Identify which cell holds the provided text, then report its [x, y] central coordinate. 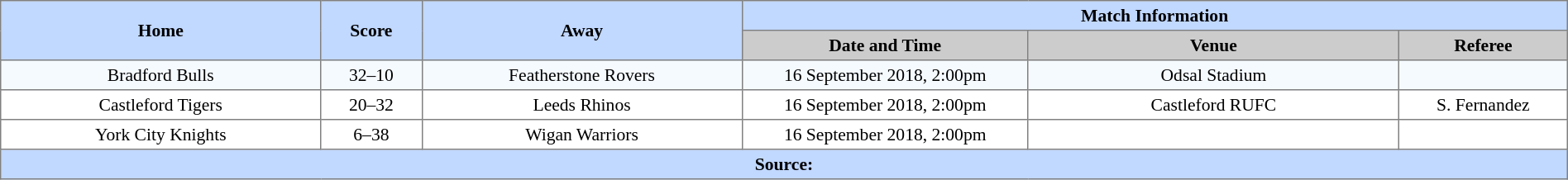
Odsal Stadium [1213, 75]
Castleford RUFC [1213, 105]
Leeds Rhinos [582, 105]
Away [582, 31]
Bradford Bulls [160, 75]
Score [371, 31]
Castleford Tigers [160, 105]
20–32 [371, 105]
Source: [784, 164]
Home [160, 31]
32–10 [371, 75]
Match Information [1154, 16]
Wigan Warriors [582, 135]
York City Knights [160, 135]
Venue [1213, 45]
Featherstone Rovers [582, 75]
S. Fernandez [1483, 105]
6–38 [371, 135]
Date and Time [885, 45]
Referee [1483, 45]
